From the cell containing the given text, extract its center point as (x, y) coordinate. 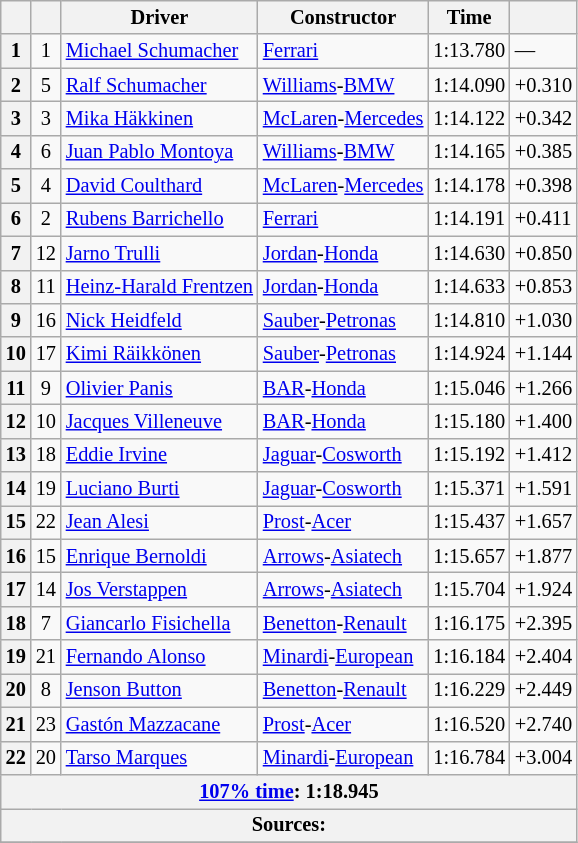
Jean Alesi (160, 522)
Heinz-Harald Frentzen (160, 287)
1:14.630 (469, 253)
Luciano Burti (160, 489)
Jos Verstappen (160, 589)
Fernando Alonso (160, 657)
1:16.520 (469, 724)
1:14.810 (469, 320)
1:15.371 (469, 489)
Jarno Trulli (160, 253)
+1.144 (544, 354)
Rubens Barrichello (160, 219)
1:14.191 (469, 219)
1:13.780 (469, 51)
Sources: (289, 825)
1:16.784 (469, 758)
+1.657 (544, 522)
23 (46, 724)
+0.411 (544, 219)
+3.004 (544, 758)
Driver (160, 17)
1:15.180 (469, 421)
+2.449 (544, 690)
107% time: 1:18.945 (289, 791)
1:15.704 (469, 589)
+0.398 (544, 186)
Tarso Marques (160, 758)
13 (16, 455)
Enrique Bernoldi (160, 556)
+1.924 (544, 589)
1:15.657 (469, 556)
1:15.046 (469, 388)
1:14.178 (469, 186)
+1.030 (544, 320)
1:16.229 (469, 690)
Gastón Mazzacane (160, 724)
Jacques Villeneuve (160, 421)
1:14.633 (469, 287)
+1.877 (544, 556)
1:14.924 (469, 354)
+1.412 (544, 455)
1:14.122 (469, 118)
+1.266 (544, 388)
Olivier Panis (160, 388)
1:14.090 (469, 85)
Kimi Räikkönen (160, 354)
Eddie Irvine (160, 455)
— (544, 51)
Nick Heidfeld (160, 320)
+1.591 (544, 489)
1:16.175 (469, 623)
Juan Pablo Montoya (160, 152)
+2.404 (544, 657)
+0.342 (544, 118)
+1.400 (544, 421)
+0.850 (544, 253)
Giancarlo Fisichella (160, 623)
+2.395 (544, 623)
+0.310 (544, 85)
David Coulthard (160, 186)
Jenson Button (160, 690)
Michael Schumacher (160, 51)
Time (469, 17)
Constructor (343, 17)
+0.853 (544, 287)
Ralf Schumacher (160, 85)
+0.385 (544, 152)
Mika Häkkinen (160, 118)
1:15.437 (469, 522)
1:16.184 (469, 657)
1:14.165 (469, 152)
+2.740 (544, 724)
1:15.192 (469, 455)
